Return [x, y] of the center of cell containing provided text 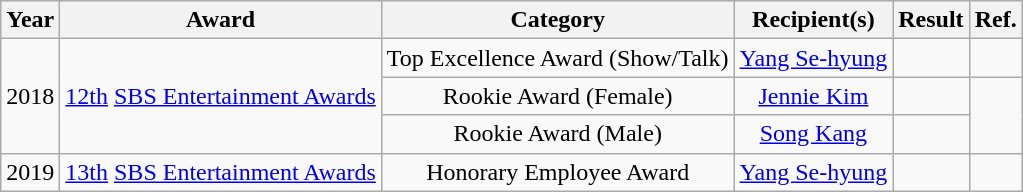
Rookie Award (Female) [558, 96]
13th SBS Entertainment Awards [221, 172]
Top Excellence Award (Show/Talk) [558, 58]
2019 [30, 172]
2018 [30, 96]
Jennie Kim [814, 96]
Rookie Award (Male) [558, 134]
Ref. [996, 20]
Honorary Employee Award [558, 172]
Song Kang [814, 134]
12th SBS Entertainment Awards [221, 96]
Award [221, 20]
Category [558, 20]
Year [30, 20]
Result [931, 20]
Recipient(s) [814, 20]
